Find where the given text appears and provide that cell's center as [x, y] coordinate. 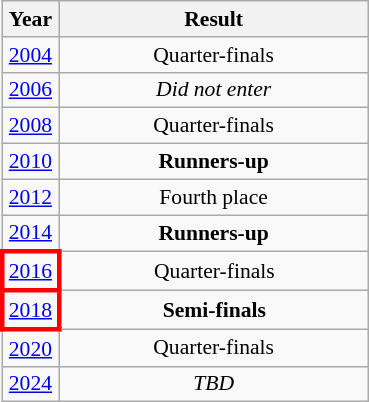
2020 [30, 348]
Did not enter [214, 90]
2014 [30, 234]
Year [30, 19]
2024 [30, 384]
TBD [214, 384]
2012 [30, 197]
Semi-finals [214, 310]
2006 [30, 90]
2008 [30, 126]
2018 [30, 310]
Result [214, 19]
2016 [30, 272]
2004 [30, 55]
Fourth place [214, 197]
2010 [30, 162]
